From the cell containing the given text, extract its center point as (x, y) coordinate. 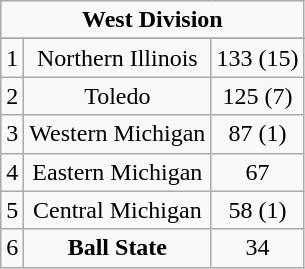
34 (258, 248)
5 (12, 210)
Ball State (118, 248)
3 (12, 134)
2 (12, 96)
58 (1) (258, 210)
87 (1) (258, 134)
67 (258, 172)
Central Michigan (118, 210)
6 (12, 248)
125 (7) (258, 96)
Eastern Michigan (118, 172)
4 (12, 172)
West Division (152, 20)
Western Michigan (118, 134)
Northern Illinois (118, 58)
133 (15) (258, 58)
Toledo (118, 96)
1 (12, 58)
